Output the (X, Y) coordinate of the center of the cell containing the given text.  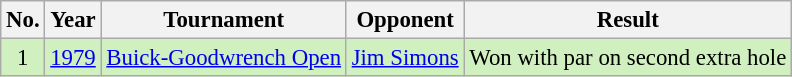
Jim Simons (405, 58)
Result (628, 20)
Tournament (224, 20)
1979 (73, 58)
Opponent (405, 20)
Year (73, 20)
No. (23, 20)
Buick-Goodwrench Open (224, 58)
1 (23, 58)
Won with par on second extra hole (628, 58)
